Locate the cell with the specified text and output its (x, y) center coordinate. 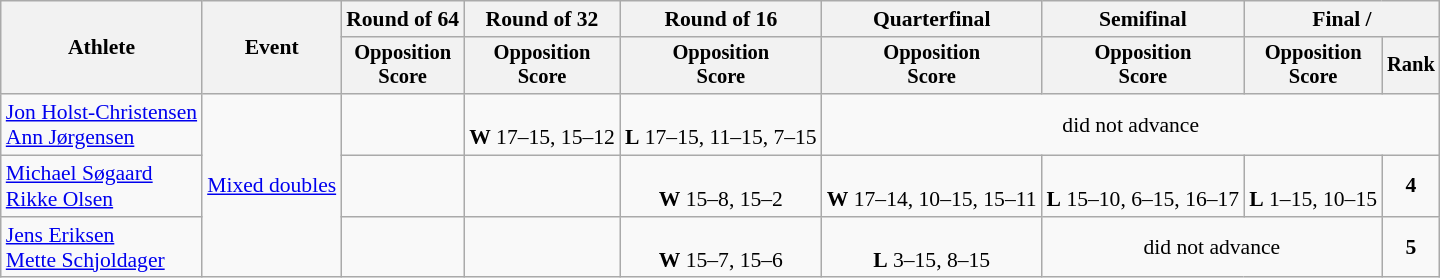
L 3–15, 8–15 (932, 248)
Rank (1411, 66)
W 17–15, 15–12 (542, 124)
Quarterfinal (932, 19)
Final / (1342, 19)
Round of 16 (721, 19)
L 17–15, 11–15, 7–15 (721, 124)
Mixed doubles (272, 186)
Round of 32 (542, 19)
L 15–10, 6–15, 16–17 (1144, 186)
W 15–8, 15–2 (721, 186)
Semifinal (1144, 19)
W 17–14, 10–15, 15–11 (932, 186)
Michael SøgaardRikke Olsen (102, 186)
Round of 64 (402, 19)
Jon Holst-ChristensenAnn Jørgensen (102, 124)
W 15–7, 15–6 (721, 248)
5 (1411, 248)
Jens EriksenMette Schjoldager (102, 248)
4 (1411, 186)
L 1–15, 10–15 (1313, 186)
Event (272, 48)
Athlete (102, 48)
